Capture the cell that displays the provided text and extract its [x, y] central coordinate. 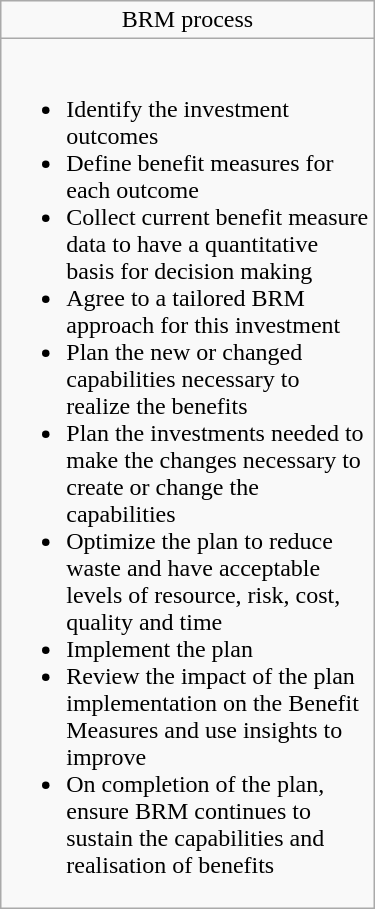
BRM process [188, 20]
